Return (x, y) of the center of cell containing provided text 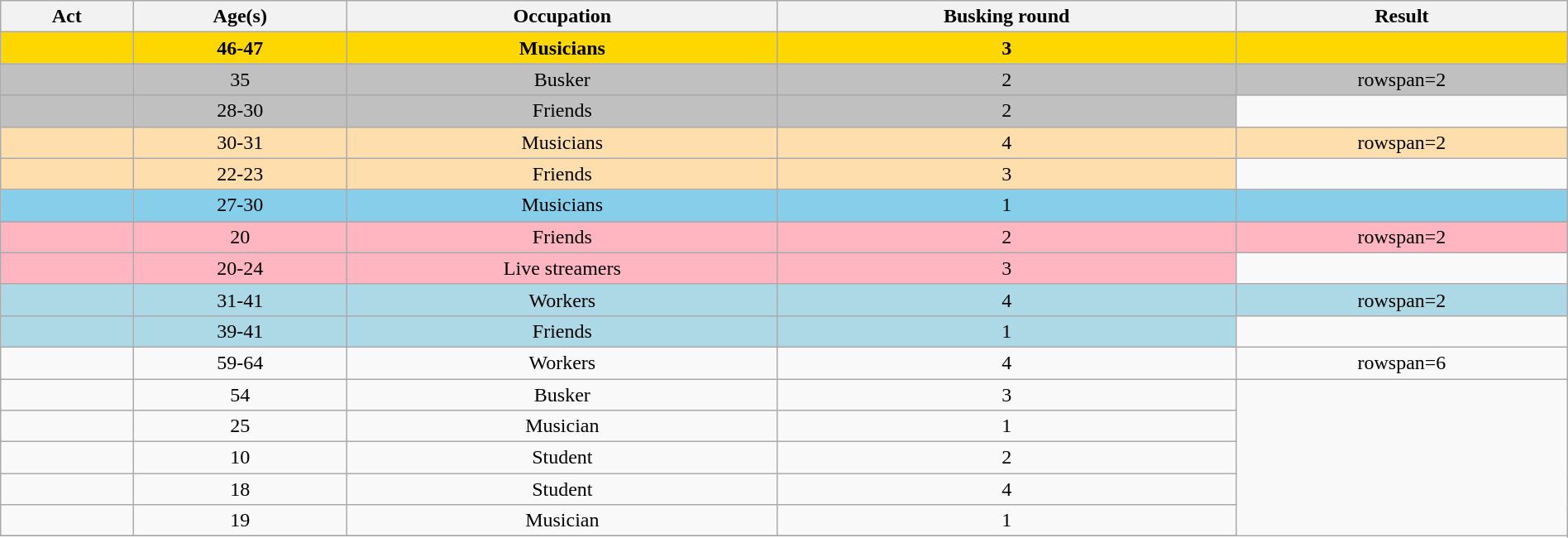
35 (240, 79)
22-23 (240, 174)
20 (240, 237)
30-31 (240, 142)
Occupation (562, 17)
18 (240, 489)
28-30 (240, 111)
rowspan=6 (1403, 363)
46-47 (240, 48)
Busking round (1007, 17)
59-64 (240, 363)
27-30 (240, 205)
31-41 (240, 300)
25 (240, 426)
Live streamers (562, 268)
10 (240, 458)
54 (240, 395)
19 (240, 521)
20-24 (240, 268)
39-41 (240, 331)
Result (1403, 17)
Act (67, 17)
Age(s) (240, 17)
